Find where the given text appears and provide that cell's center as (x, y) coordinate. 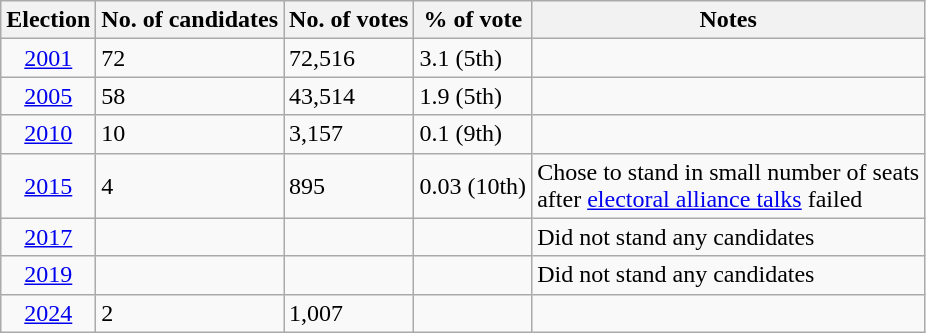
43,514 (349, 96)
2019 (48, 275)
895 (349, 186)
0.03 (10th) (473, 186)
2010 (48, 134)
72,516 (349, 58)
2017 (48, 237)
72 (190, 58)
% of vote (473, 20)
0.1 (9th) (473, 134)
2001 (48, 58)
1.9 (5th) (473, 96)
3,157 (349, 134)
No. of candidates (190, 20)
2024 (48, 313)
2005 (48, 96)
1,007 (349, 313)
2015 (48, 186)
Chose to stand in small number of seatsafter electoral alliance talks failed (728, 186)
10 (190, 134)
58 (190, 96)
No. of votes (349, 20)
2 (190, 313)
3.1 (5th) (473, 58)
4 (190, 186)
Election (48, 20)
Notes (728, 20)
